Scan for the cell matching the given text and deliver its (x, y) coordinate at center. 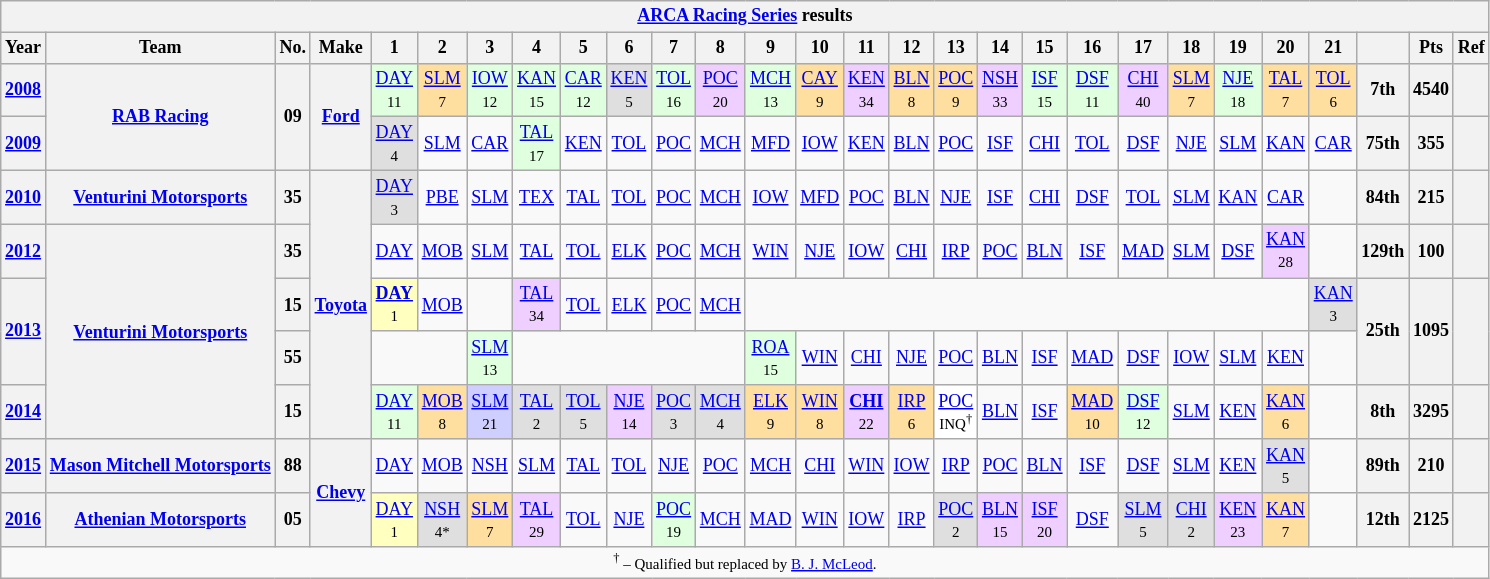
POC 19 (674, 520)
IRP 6 (912, 412)
KAN 5 (1286, 466)
2016 (24, 520)
IOW 12 (490, 90)
DAY 4 (394, 144)
12th (1383, 520)
DSF 12 (1144, 412)
TOL 5 (583, 412)
3295 (1432, 412)
12 (912, 48)
TOL 6 (1333, 90)
DAY 3 (394, 197)
BLN 15 (1000, 520)
2012 (24, 251)
PBE (442, 197)
Year (24, 48)
TAL 29 (537, 520)
TAL 7 (1286, 90)
10 (820, 48)
19 (1238, 48)
89th (1383, 466)
KEN 34 (867, 90)
NSH (490, 466)
POC 20 (720, 90)
2009 (24, 144)
KEN 5 (629, 90)
11 (867, 48)
100 (1432, 251)
55 (292, 358)
2008 (24, 90)
Pts (1432, 48)
TOL 16 (674, 90)
ELK 9 (770, 412)
ROA 15 (770, 358)
KAN7 (1286, 520)
84th (1383, 197)
7 (674, 48)
13 (956, 48)
88 (292, 466)
DSF 11 (1092, 90)
TAL 2 (537, 412)
No. (292, 48)
MCH 13 (770, 90)
POC INQ† (956, 412)
KAN 15 (537, 90)
2013 (24, 332)
75th (1383, 144)
2125 (1432, 520)
210 (1432, 466)
2010 (24, 197)
MCH 4 (720, 412)
Ref (1471, 48)
NJE 18 (1238, 90)
129th (1383, 251)
1 (394, 48)
ARCA Racing Series results (745, 16)
CHI 22 (867, 412)
Athenian Motorsports (160, 520)
2015 (24, 466)
1095 (1432, 332)
7th (1383, 90)
KAN 28 (1286, 251)
14 (1000, 48)
5 (583, 48)
05 (292, 520)
SLM 13 (490, 358)
KAN 3 (1333, 305)
9 (770, 48)
TEX (537, 197)
Chevy (340, 492)
18 (1191, 48)
Toyota (340, 304)
BLN 8 (912, 90)
6 (629, 48)
2 (442, 48)
25th (1383, 332)
20 (1286, 48)
Ford (340, 116)
TAL 17 (537, 144)
NSH 4* (442, 520)
Make (340, 48)
CAR 12 (583, 90)
355 (1432, 144)
Team (160, 48)
WIN 8 (820, 412)
16 (1092, 48)
RAB Racing (160, 116)
CHI2 (1191, 520)
17 (1144, 48)
POC 9 (956, 90)
4 (537, 48)
CAY 9 (820, 90)
21 (1333, 48)
POC 2 (956, 520)
SLM 21 (490, 412)
8th (1383, 412)
TAL 34 (537, 305)
09 (292, 116)
8 (720, 48)
ISF 20 (1044, 520)
SLM5 (1144, 520)
NJE 14 (629, 412)
MAD 10 (1092, 412)
† – Qualified but replaced by B. J. McLeod. (745, 563)
POC 3 (674, 412)
KAN6 (1286, 412)
3 (490, 48)
CHI 40 (1144, 90)
MOB 8 (442, 412)
ISF 15 (1044, 90)
Mason Mitchell Motorsports (160, 466)
2014 (24, 412)
NSH 33 (1000, 90)
215 (1432, 197)
KEN23 (1238, 520)
4540 (1432, 90)
